From the cell containing the given text, extract its center point as (x, y) coordinate. 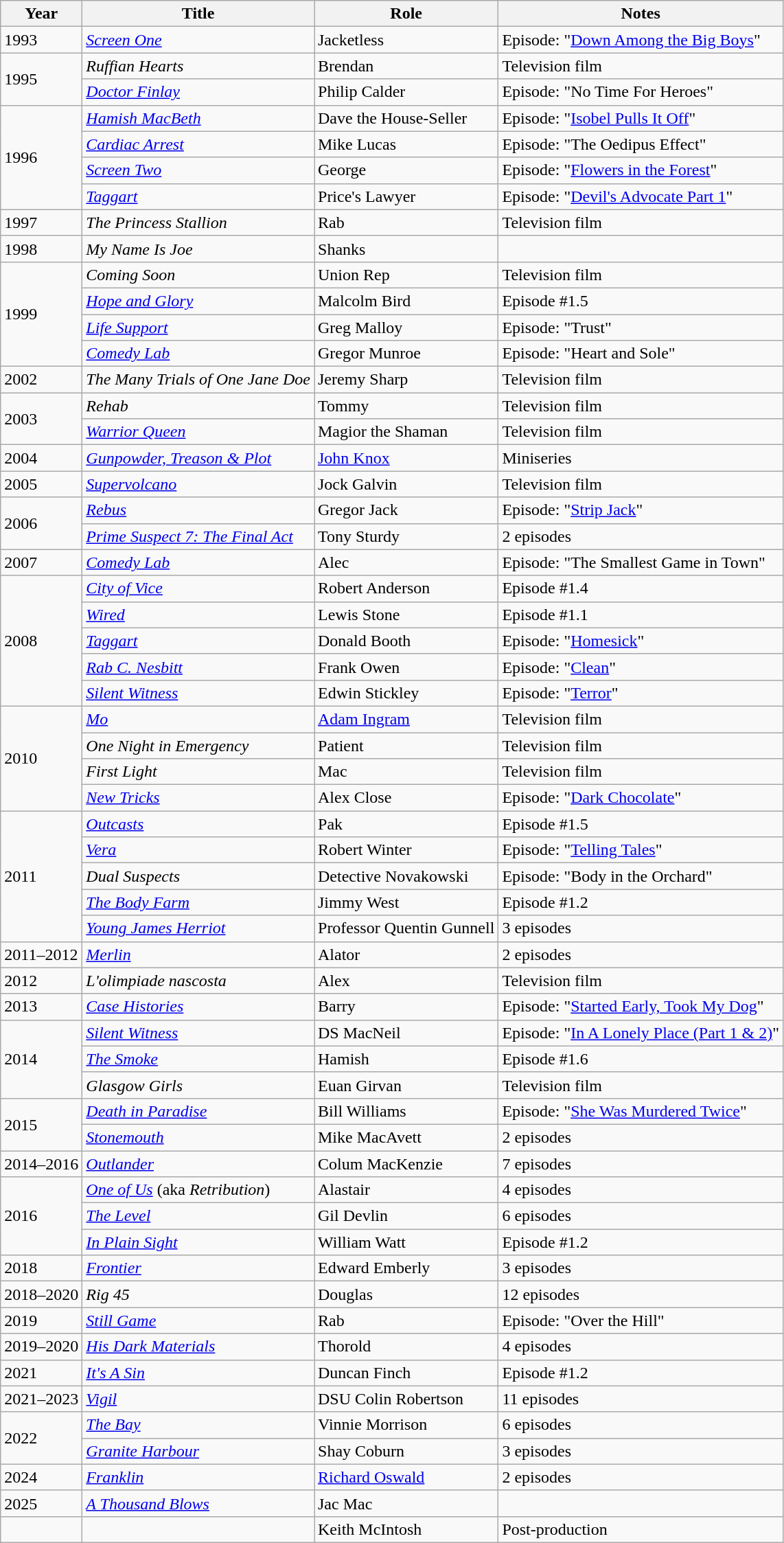
Alex (406, 981)
Lewis Stone (406, 615)
Still Game (198, 1321)
Episode: "In A Lonely Place (Part 1 & 2)" (641, 1033)
Glasgow Girls (198, 1085)
First Light (198, 772)
Notes (641, 14)
Hamish (406, 1059)
Outcasts (198, 824)
Episode: "Flowers in the Forest" (641, 170)
Life Support (198, 328)
2013 (41, 1007)
Stonemouth (198, 1137)
The Level (198, 1216)
The Princess Stallion (198, 222)
Mike MacAvett (406, 1137)
New Tricks (198, 798)
Episode: "Dark Chocolate" (641, 798)
Episode: "Started Early, Took My Dog" (641, 1007)
Detective Novakowski (406, 876)
Alator (406, 955)
Dave the House-Seller (406, 118)
1998 (41, 249)
2003 (41, 419)
Colum MacKenzie (406, 1164)
One of Us (aka Retribution) (198, 1190)
Pak (406, 824)
Episode: "No Time For Heroes" (641, 92)
Gil Devlin (406, 1216)
Vinnie Morrison (406, 1425)
One Night in Emergency (198, 745)
Professor Quentin Gunnell (406, 928)
Miniseries (641, 458)
Young James Herriot (198, 928)
Franklin (198, 1477)
Price's Lawyer (406, 196)
My Name Is Joe (198, 249)
Warrior Queen (198, 432)
Euan Girvan (406, 1085)
Adam Ingram (406, 719)
Episode #1.4 (641, 588)
Alex Close (406, 798)
2016 (41, 1216)
Rebus (198, 510)
Alastair (406, 1190)
The Many Trials of One Jane Doe (198, 380)
2018–2020 (41, 1294)
1995 (41, 79)
Greg Malloy (406, 328)
Jacketless (406, 40)
2014–2016 (41, 1164)
Jac Mac (406, 1503)
Episode: "Terror" (641, 693)
Episode #1.1 (641, 615)
Case Histories (198, 1007)
Episode: "Isobel Pulls It Off" (641, 118)
2006 (41, 523)
Richard Oswald (406, 1477)
Tommy (406, 406)
2025 (41, 1503)
2015 (41, 1124)
Episode: "The Smallest Game in Town" (641, 562)
2010 (41, 758)
Rehab (198, 406)
Union Rep (406, 275)
Patient (406, 745)
Jimmy West (406, 902)
2012 (41, 981)
Episode: "Clean" (641, 667)
2018 (41, 1268)
Jock Galvin (406, 484)
Year (41, 14)
Cardiac Arrest (198, 144)
Vera (198, 850)
Episode: "Telling Tales" (641, 850)
William Watt (406, 1242)
2002 (41, 380)
Keith McIntosh (406, 1529)
Outlander (198, 1164)
Episode: "Trust" (641, 328)
It's A Sin (198, 1373)
Screen Two (198, 170)
Episode: "Homesick" (641, 641)
Vigil (198, 1399)
Death in Paradise (198, 1111)
Jeremy Sharp (406, 380)
Donald Booth (406, 641)
2014 (41, 1059)
John Knox (406, 458)
2021–2023 (41, 1399)
1997 (41, 222)
Episode: "Body in the Orchard" (641, 876)
Ruffian Hearts (198, 66)
DS MacNeil (406, 1033)
Gregor Munroe (406, 354)
Dual Suspects (198, 876)
2022 (41, 1438)
In Plain Sight (198, 1242)
Mike Lucas (406, 144)
2007 (41, 562)
Coming Soon (198, 275)
2021 (41, 1373)
2004 (41, 458)
2019–2020 (41, 1347)
2005 (41, 484)
Prime Suspect 7: The Final Act (198, 536)
Barry (406, 1007)
Magior the Shaman (406, 432)
Frank Owen (406, 667)
Robert Winter (406, 850)
Screen One (198, 40)
Hamish MacBeth (198, 118)
Edward Emberly (406, 1268)
Hope and Glory (198, 301)
1996 (41, 157)
Merlin (198, 955)
2011 (41, 876)
Duncan Finch (406, 1373)
Shanks (406, 249)
Episode: "Devil's Advocate Part 1" (641, 196)
7 episodes (641, 1164)
Thorold (406, 1347)
Philip Calder (406, 92)
Episode: "Down Among the Big Boys" (641, 40)
Mac (406, 772)
2011–2012 (41, 955)
Episode: "She Was Murdered Twice" (641, 1111)
1993 (41, 40)
His Dark Materials (198, 1347)
The Body Farm (198, 902)
Supervolcano (198, 484)
Episode #1.6 (641, 1059)
Brendan (406, 66)
Post-production (641, 1529)
Alec (406, 562)
2019 (41, 1321)
Gregor Jack (406, 510)
Episode: "Strip Jack" (641, 510)
Rig 45 (198, 1294)
Episode: "Heart and Sole" (641, 354)
City of Vice (198, 588)
11 episodes (641, 1399)
Title (198, 14)
Doctor Finlay (198, 92)
Role (406, 14)
Shay Coburn (406, 1451)
Bill Williams (406, 1111)
Malcolm Bird (406, 301)
2024 (41, 1477)
Robert Anderson (406, 588)
Gunpowder, Treason & Plot (198, 458)
Rab C. Nesbitt (198, 667)
Mo (198, 719)
Granite Harbour (198, 1451)
George (406, 170)
Episode: "Over the Hill" (641, 1321)
L'olimpiade nascosta (198, 981)
Frontier (198, 1268)
Wired (198, 615)
Tony Sturdy (406, 536)
Douglas (406, 1294)
The Bay (198, 1425)
1999 (41, 314)
DSU Colin Robertson (406, 1399)
A Thousand Blows (198, 1503)
Episode: "The Oedipus Effect" (641, 144)
The Smoke (198, 1059)
Edwin Stickley (406, 693)
12 episodes (641, 1294)
2008 (41, 641)
